Identify which cell holds the provided text, then report its (X, Y) central coordinate. 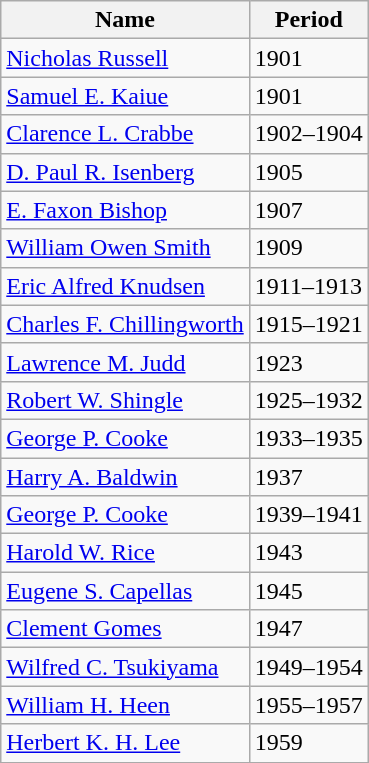
1923 (308, 362)
1909 (308, 248)
Herbert K. H. Lee (125, 743)
1911–1913 (308, 286)
D. Paul R. Isenberg (125, 172)
William Owen Smith (125, 248)
1943 (308, 553)
Eric Alfred Knudsen (125, 286)
Period (308, 20)
Lawrence M. Judd (125, 362)
Harry A. Baldwin (125, 477)
1915–1921 (308, 324)
Clement Gomes (125, 629)
Name (125, 20)
Harold W. Rice (125, 553)
Robert W. Shingle (125, 400)
1947 (308, 629)
1907 (308, 210)
1905 (308, 172)
Charles F. Chillingworth (125, 324)
1902–1904 (308, 134)
E. Faxon Bishop (125, 210)
1955–1957 (308, 705)
1933–1935 (308, 438)
Eugene S. Capellas (125, 591)
1925–1932 (308, 400)
1959 (308, 743)
1939–1941 (308, 515)
Wilfred C. Tsukiyama (125, 667)
1949–1954 (308, 667)
William H. Heen (125, 705)
1945 (308, 591)
Samuel E. Kaiue (125, 96)
Clarence L. Crabbe (125, 134)
Nicholas Russell (125, 58)
1937 (308, 477)
